Capture the cell that displays the provided text and extract its (X, Y) central coordinate. 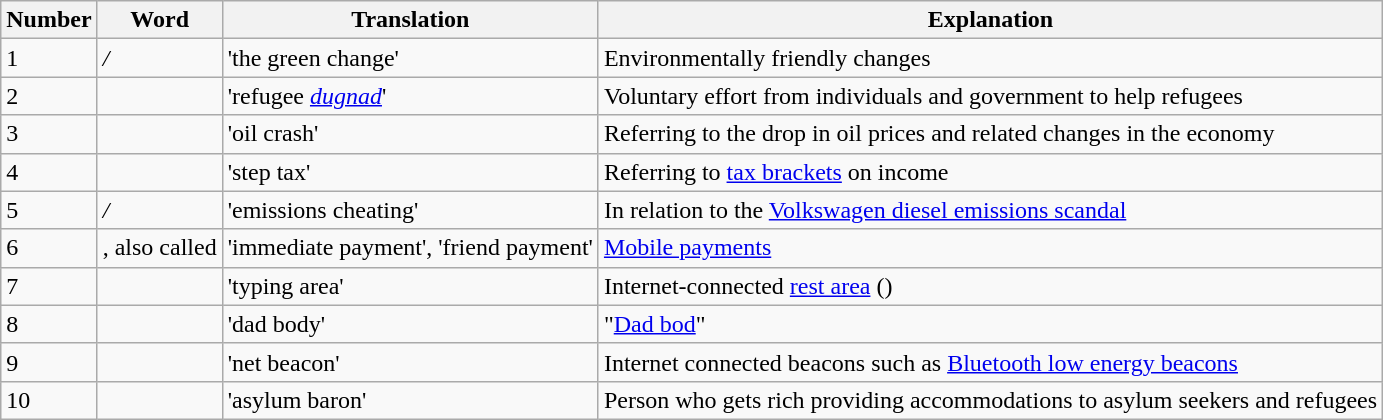
'immediate payment', 'friend payment' (410, 248)
'oil crash' (410, 134)
'refugee dugnad' (410, 96)
'dad body' (410, 324)
'the green change' (410, 58)
'net beacon' (410, 362)
2 (49, 96)
7 (49, 286)
Internet-connected rest area () (990, 286)
'asylum baron' (410, 400)
Internet connected beacons such as Bluetooth low energy beacons (990, 362)
9 (49, 362)
Mobile payments (990, 248)
8 (49, 324)
Translation (410, 20)
Voluntary effort from individuals and government to help refugees (990, 96)
, also called (160, 248)
Explanation (990, 20)
5 (49, 210)
4 (49, 172)
10 (49, 400)
Person who gets rich providing accommodations to asylum seekers and refugees (990, 400)
'emissions cheating' (410, 210)
'typing area' (410, 286)
Environmentally friendly changes (990, 58)
"Dad bod" (990, 324)
3 (49, 134)
Word (160, 20)
'step tax' (410, 172)
Number (49, 20)
6 (49, 248)
Referring to the drop in oil prices and related changes in the economy (990, 134)
Referring to tax brackets on income (990, 172)
1 (49, 58)
In relation to the Volkswagen diesel emissions scandal (990, 210)
